Output the [x, y] coordinate of the center of the cell containing the given text.  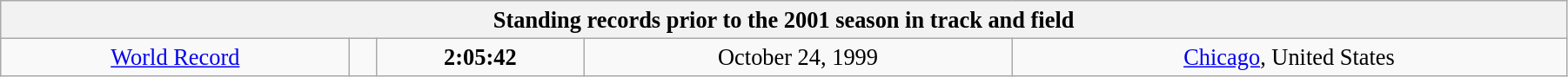
2:05:42 [480, 57]
World Record [176, 57]
Chicago, United States [1290, 57]
October 24, 1999 [799, 57]
Standing records prior to the 2001 season in track and field [784, 19]
